Search for the cell housing the specified text and yield its [X, Y] center coordinate. 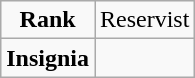
Insignia [48, 58]
Rank [48, 20]
Reservist [145, 20]
